Capture the cell that displays the provided text and extract its [X, Y] central coordinate. 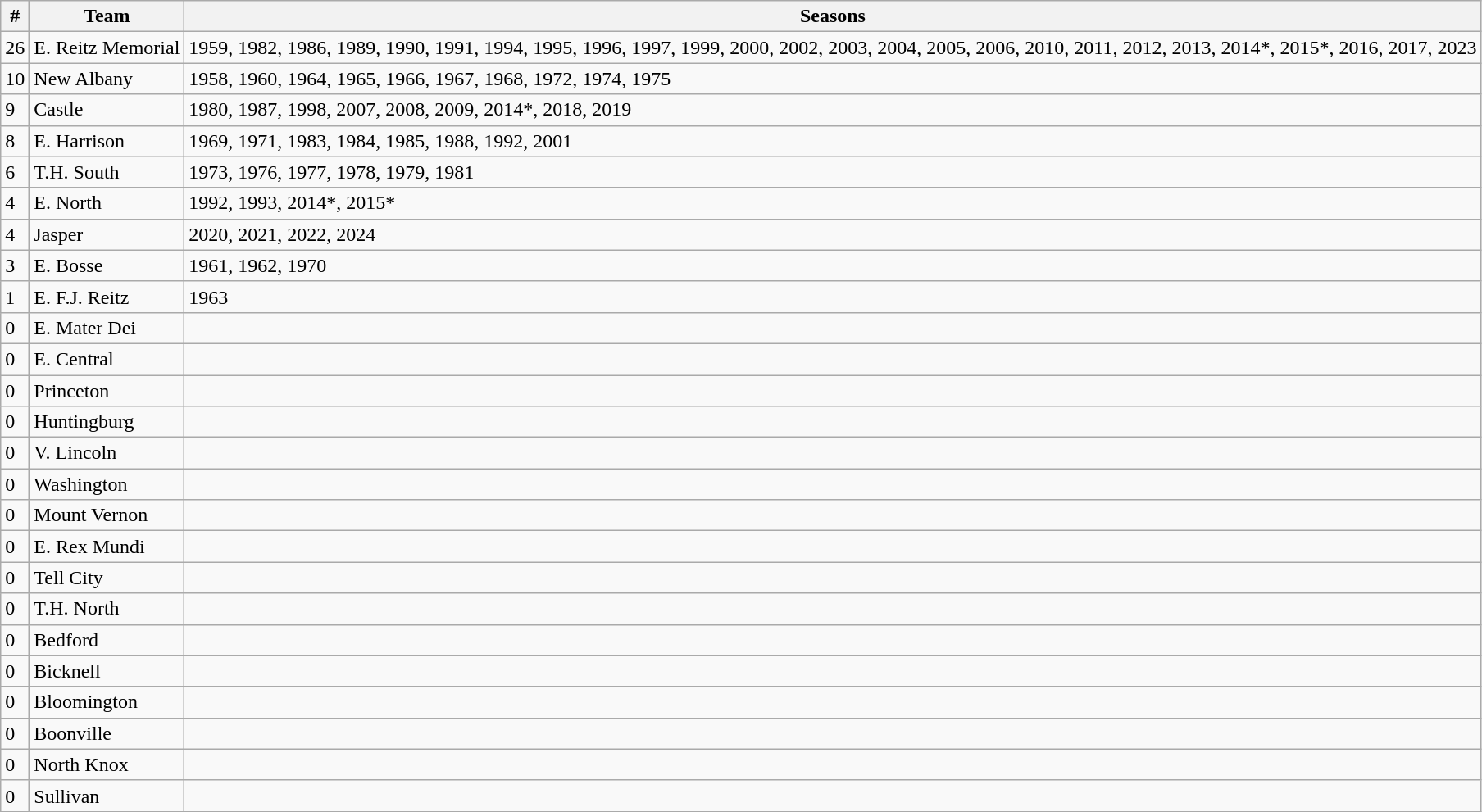
Jasper [107, 234]
Tell City [107, 578]
Sullivan [107, 796]
10 [15, 79]
1 [15, 297]
Washington [107, 484]
E. F.J. Reitz [107, 297]
Seasons [833, 16]
Bedford [107, 640]
1992, 1993, 2014*, 2015* [833, 203]
8 [15, 141]
9 [15, 110]
Castle [107, 110]
1969, 1971, 1983, 1984, 1985, 1988, 1992, 2001 [833, 141]
Princeton [107, 391]
1961, 1962, 1970 [833, 265]
3 [15, 265]
V. Lincoln [107, 453]
1973, 1976, 1977, 1978, 1979, 1981 [833, 172]
E. Harrison [107, 141]
Bloomington [107, 702]
Team [107, 16]
Bicknell [107, 671]
6 [15, 172]
# [15, 16]
1963 [833, 297]
E. Bosse [107, 265]
Huntingburg [107, 422]
E. North [107, 203]
E. Central [107, 359]
Mount Vernon [107, 515]
T.H. South [107, 172]
26 [15, 48]
1958, 1960, 1964, 1965, 1966, 1967, 1968, 1972, 1974, 1975 [833, 79]
E. Mater Dei [107, 328]
2020, 2021, 2022, 2024 [833, 234]
Boonville [107, 733]
E. Rex Mundi [107, 547]
North Knox [107, 764]
T.H. North [107, 609]
1980, 1987, 1998, 2007, 2008, 2009, 2014*, 2018, 2019 [833, 110]
New Albany [107, 79]
E. Reitz Memorial [107, 48]
